Extract the (X, Y) coordinate from the center of the cell holding the provided text.  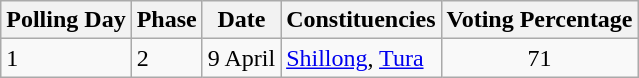
2 (166, 58)
Constituencies (361, 20)
Shillong, Tura (361, 58)
1 (66, 58)
Polling Day (66, 20)
Date (241, 20)
71 (540, 58)
Phase (166, 20)
9 April (241, 58)
Voting Percentage (540, 20)
